Find where the given text appears and provide that cell's center as [X, Y] coordinate. 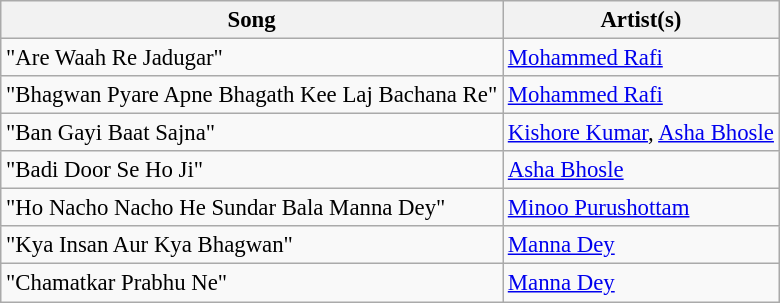
"Are Waah Re Jadugar" [252, 58]
Asha Bhosle [640, 170]
"Ho Nacho Nacho He Sundar Bala Manna Dey" [252, 208]
"Chamatkar Prabhu Ne" [252, 283]
"Badi Door Se Ho Ji" [252, 170]
"Kya Insan Aur Kya Bhagwan" [252, 245]
Song [252, 20]
"Ban Gayi Baat Sajna" [252, 133]
"Bhagwan Pyare Apne Bhagath Kee Laj Bachana Re" [252, 95]
Artist(s) [640, 20]
Minoo Purushottam [640, 208]
Kishore Kumar, Asha Bhosle [640, 133]
